Identify which cell holds the provided text, then report its (X, Y) central coordinate. 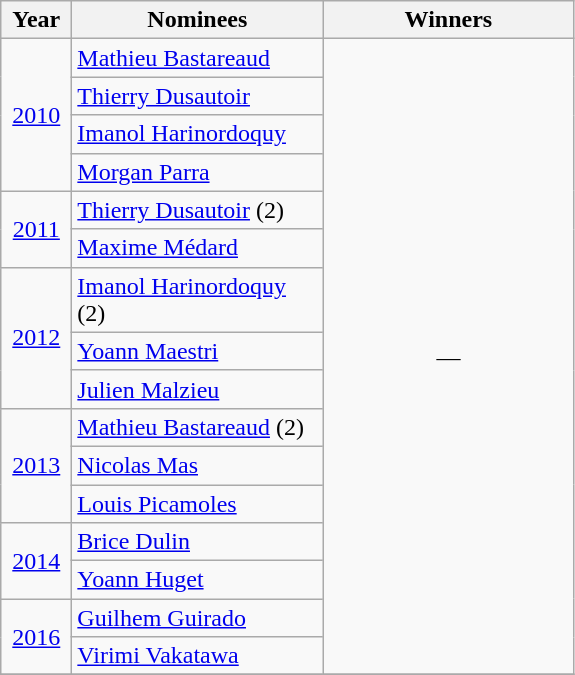
Louis Picamoles (198, 503)
2012 (36, 338)
Mathieu Bastareaud (2) (198, 427)
Yoann Maestri (198, 351)
Nominees (198, 20)
Thierry Dusautoir (2) (198, 210)
Thierry Dusautoir (198, 96)
Nicolas Mas (198, 465)
2011 (36, 229)
Brice Dulin (198, 542)
2014 (36, 561)
Morgan Parra (198, 172)
Julien Malzieu (198, 389)
2013 (36, 465)
Imanol Harinordoquy (198, 134)
Maxime Médard (198, 248)
Year (36, 20)
Winners (448, 20)
2010 (36, 115)
Imanol Harinordoquy (2) (198, 300)
Mathieu Bastareaud (198, 58)
Virimi Vakatawa (198, 656)
— (448, 357)
2016 (36, 637)
Guilhem Guirado (198, 618)
Yoann Huget (198, 580)
